Capture the cell that displays the provided text and extract its [x, y] central coordinate. 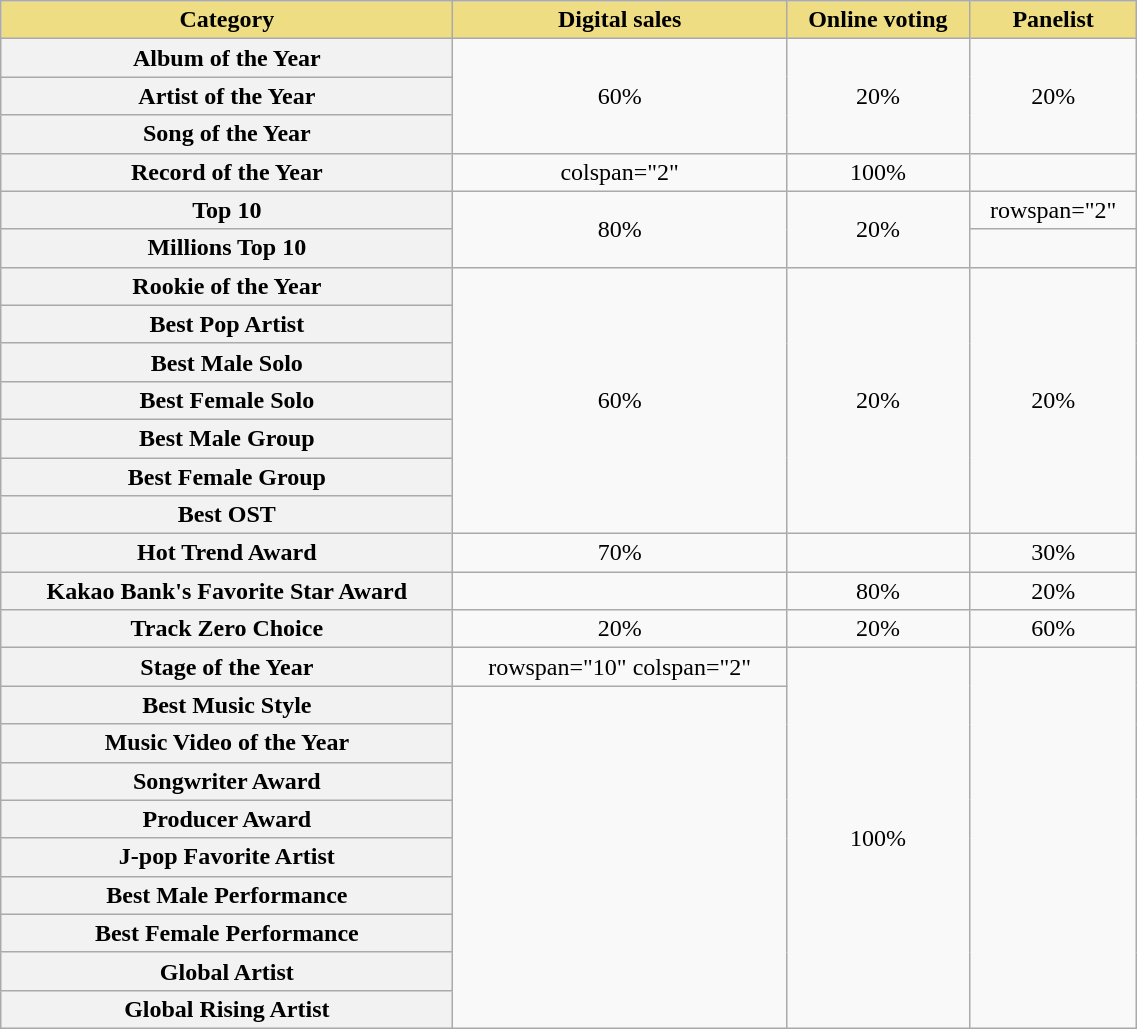
Category [227, 20]
Album of the Year [227, 58]
colspan="2" [620, 172]
Stage of the Year [227, 667]
Hot Trend Award [227, 553]
Best Music Style [227, 705]
rowspan="10" colspan="2" [620, 667]
Best Female Group [227, 477]
rowspan="2" [1052, 210]
Record of the Year [227, 172]
Best Female Solo [227, 400]
Song of the Year [227, 134]
Rookie of the Year [227, 286]
Best Male Group [227, 438]
Millions Top 10 [227, 248]
Artist of the Year [227, 96]
Digital sales [620, 20]
Online voting [878, 20]
Best Female Performance [227, 933]
Best Pop Artist [227, 324]
Songwriter Award [227, 781]
Music Video of the Year [227, 743]
J-pop Favorite Artist [227, 857]
Track Zero Choice [227, 629]
Global Rising Artist [227, 1009]
70% [620, 553]
Panelist [1052, 20]
Kakao Bank's Favorite Star Award [227, 591]
Global Artist [227, 971]
Top 10 [227, 210]
Best Male Performance [227, 895]
Producer Award [227, 819]
Best Male Solo [227, 362]
30% [1052, 553]
Best OST [227, 515]
